Capture the cell that displays the provided text and extract its (X, Y) central coordinate. 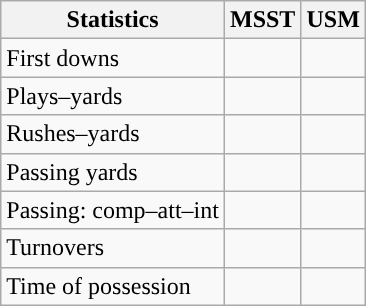
USM (333, 20)
Passing yards (113, 172)
Time of possession (113, 286)
Plays–yards (113, 96)
MSST (262, 20)
Rushes–yards (113, 134)
Passing: comp–att–int (113, 210)
Statistics (113, 20)
First downs (113, 58)
Turnovers (113, 248)
